Scan for the cell matching the given text and deliver its [X, Y] coordinate at center. 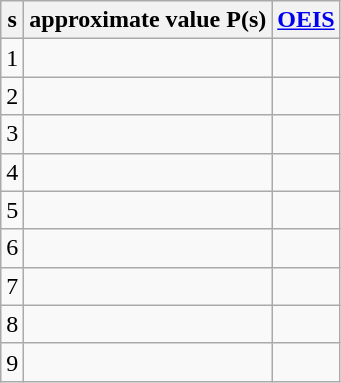
approximate value P(s) [148, 20]
6 [12, 248]
3 [12, 134]
9 [12, 362]
7 [12, 286]
OEIS [306, 20]
s [12, 20]
1 [12, 58]
4 [12, 172]
8 [12, 324]
5 [12, 210]
2 [12, 96]
